Find where the given text appears and provide that cell's center as (x, y) coordinate. 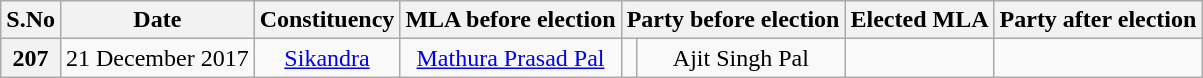
Elected MLA (920, 20)
21 December 2017 (157, 58)
S.No (31, 20)
MLA before election (510, 20)
Mathura Prasad Pal (510, 58)
207 (31, 58)
Party after election (1098, 20)
Constituency (327, 20)
Party before election (733, 20)
Sikandra (327, 58)
Ajit Singh Pal (741, 58)
Date (157, 20)
